Determine the (x, y) coordinate at the center of the cell enclosing the given text.  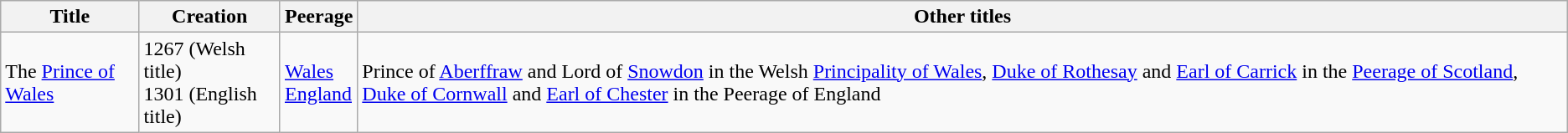
Creation (209, 17)
Peerage (318, 17)
The Prince of Wales (70, 82)
WalesEngland (318, 82)
Title (70, 17)
Other titles (962, 17)
1267 (Welsh title) 1301 (English title) (209, 82)
